Identify which cell holds the provided text, then report its (x, y) central coordinate. 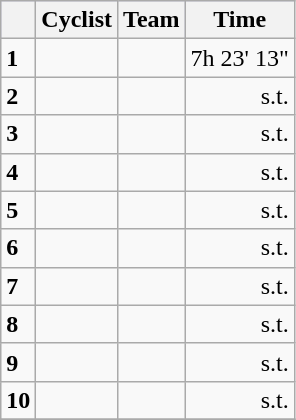
5 (18, 210)
2 (18, 96)
Time (240, 20)
8 (18, 324)
6 (18, 248)
7h 23' 13" (240, 58)
7 (18, 286)
4 (18, 172)
9 (18, 362)
Team (152, 20)
10 (18, 400)
3 (18, 134)
Cyclist (77, 20)
1 (18, 58)
